Detect which cell encompasses the target text, then output its [X, Y] center coordinate. 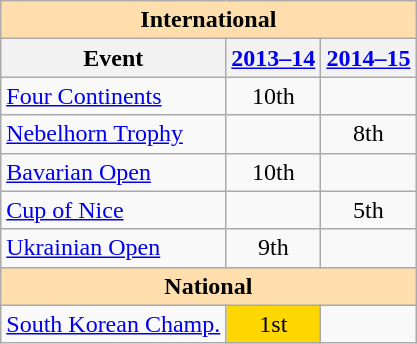
5th [368, 210]
National [208, 286]
International [208, 20]
South Korean Champ. [114, 324]
2014–15 [368, 58]
Event [114, 58]
8th [368, 134]
Bavarian Open [114, 172]
Ukrainian Open [114, 248]
2013–14 [274, 58]
Four Continents [114, 96]
9th [274, 248]
Cup of Nice [114, 210]
Nebelhorn Trophy [114, 134]
1st [274, 324]
